For the text-containing cell, return its midpoint in [x, y] coordinate format. 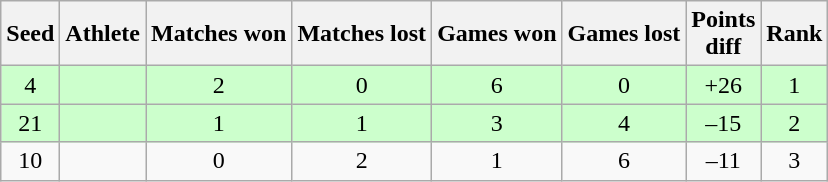
Pointsdiff [724, 34]
21 [30, 123]
–11 [724, 161]
Athlete [103, 34]
Matches won [219, 34]
Games won [497, 34]
Seed [30, 34]
Matches lost [362, 34]
10 [30, 161]
Rank [794, 34]
+26 [724, 85]
Games lost [624, 34]
–15 [724, 123]
